Determine the (X, Y) coordinate at the center of the cell enclosing the given text.  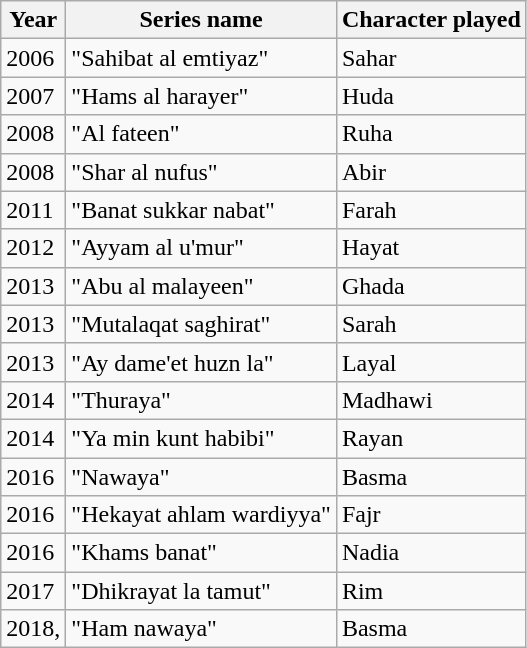
"Ya min kunt habibi" (202, 438)
Farah (431, 210)
Rim (431, 591)
Sarah (431, 324)
Hayat (431, 248)
2012 (34, 248)
"Ham nawaya" (202, 629)
"Hams al harayer" (202, 96)
"Ay dame'et huzn la" (202, 362)
"Nawaya" (202, 477)
"Shar al nufus" (202, 172)
2007 (34, 96)
Layal (431, 362)
2006 (34, 58)
"Al fateen" (202, 134)
"Thuraya" (202, 400)
Madhawi (431, 400)
"Ayyam al u'mur" (202, 248)
Series name (202, 20)
"Dhikrayat la tamut" (202, 591)
"Abu al malayeen" (202, 286)
Fajr (431, 515)
2017 (34, 591)
Character played (431, 20)
Year (34, 20)
Ruha (431, 134)
"Hekayat ahlam wardiyya" (202, 515)
Huda (431, 96)
Abir (431, 172)
2011 (34, 210)
"Banat sukkar nabat" (202, 210)
Sahar (431, 58)
2018, (34, 629)
"Khams banat" (202, 553)
Nadia (431, 553)
"Mutalaqat saghirat" (202, 324)
Rayan (431, 438)
"Sahibat al emtiyaz" (202, 58)
Ghada (431, 286)
